Scan for the cell matching the given text and deliver its (X, Y) coordinate at center. 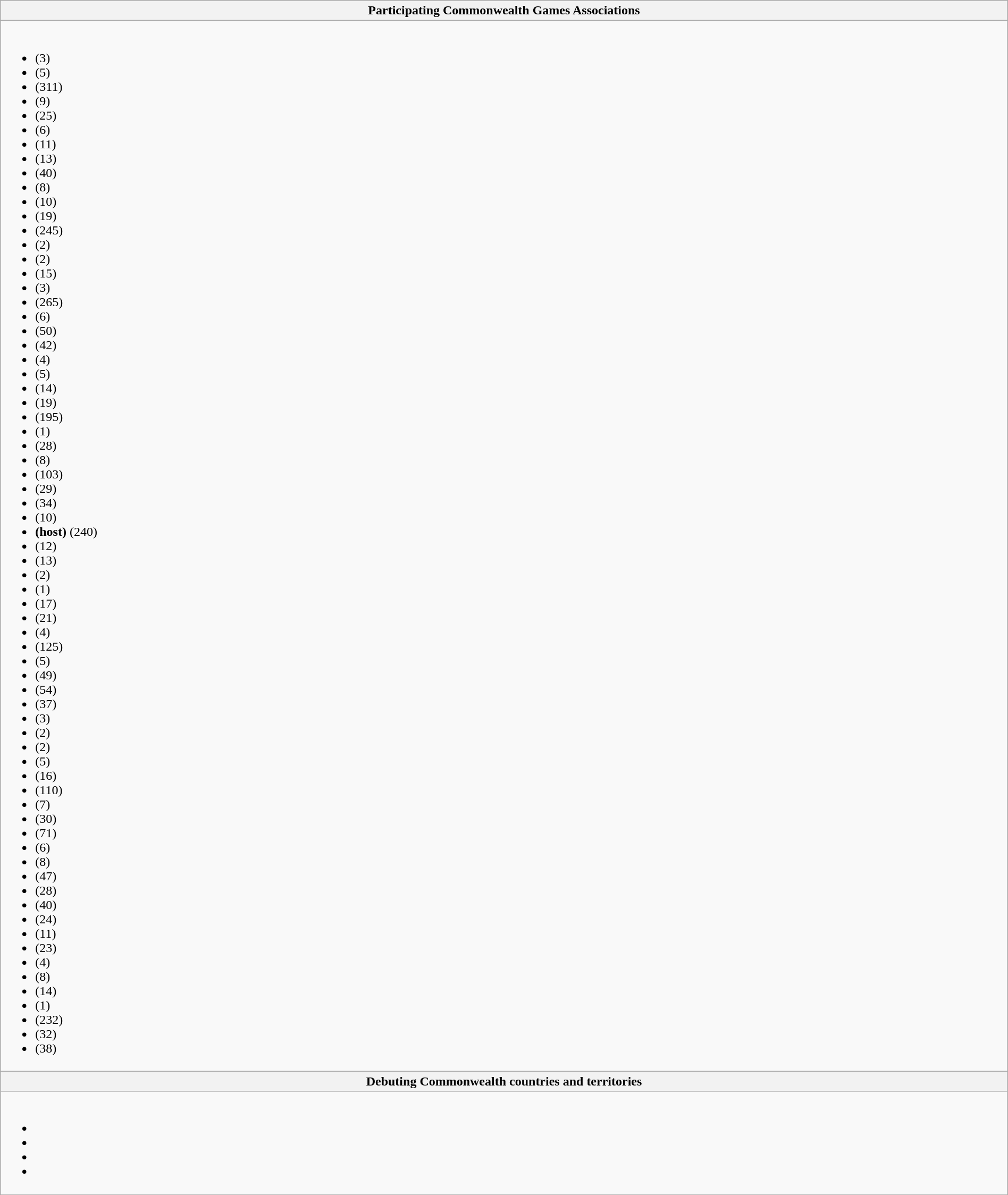
Participating Commonwealth Games Associations (504, 11)
Debuting Commonwealth countries and territories (504, 1081)
